Find where the given text appears and provide that cell's center as [X, Y] coordinate. 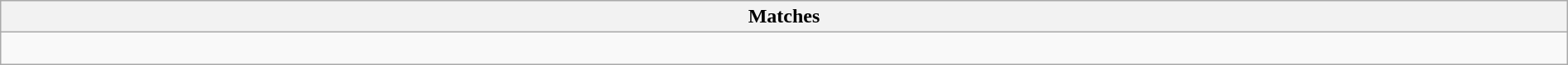
Matches [784, 17]
